From the cell containing the given text, extract its center point as [x, y] coordinate. 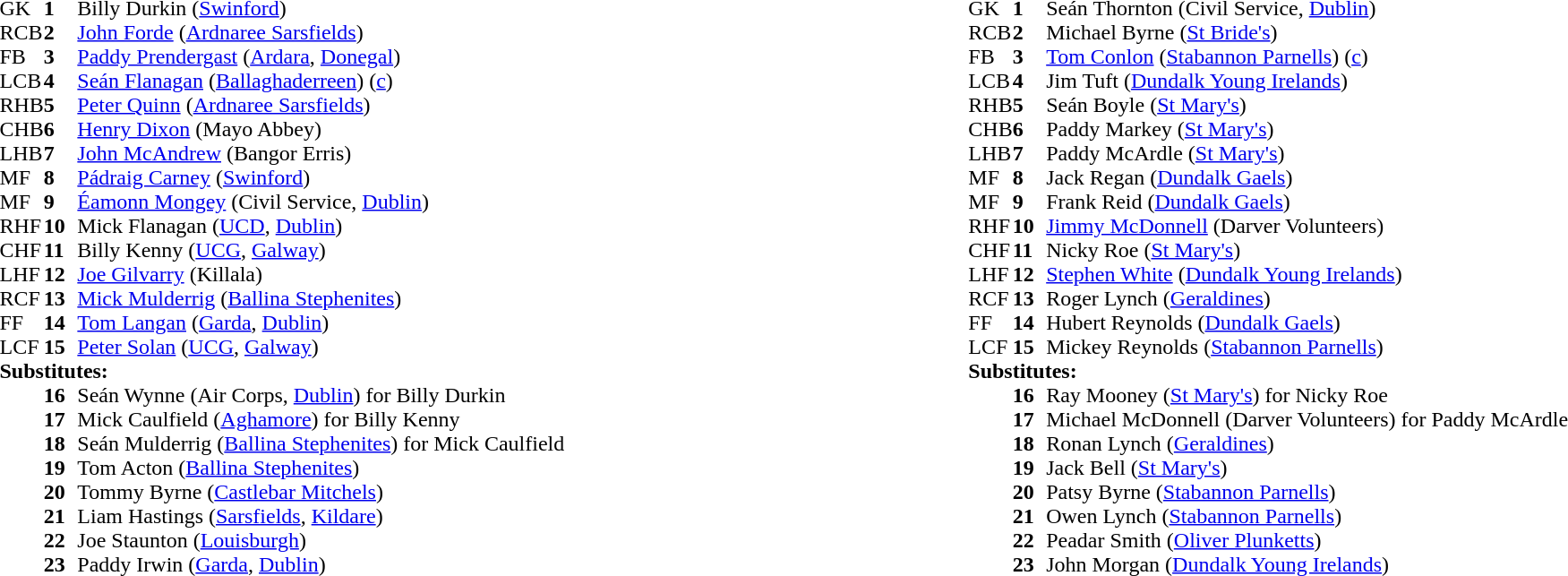
Michael McDonnell (Darver Volunteers) for Paddy McArdle [1307, 419]
Seán Boyle (St Mary's) [1307, 106]
Seán Mulderrig (Ballina Stephenites) for Mick Caulfield [321, 444]
John Forde (Ardnaree Sarsfields) [321, 32]
John McAndrew (Bangor Erris) [321, 154]
Paddy Prendergast (Ardara, Donegal) [321, 57]
Pádraig Carney (Swinford) [321, 177]
Jack Bell (St Mary's) [1307, 468]
Mick Mulderrig (Ballina Stephenites) [321, 299]
Jimmy McDonnell (Darver Volunteers) [1307, 226]
Henry Dixon (Mayo Abbey) [321, 129]
Michael Byrne (St Bride's) [1307, 32]
Éamonn Mongey (Civil Service, Dublin) [321, 202]
Peter Solan (UCG, Galway) [321, 348]
Mickey Reynolds (Stabannon Parnells) [1307, 348]
Tom Conlon (Stabannon Parnells) (c) [1307, 57]
Mick Flanagan (UCD, Dublin) [321, 226]
Mick Caulfield (Aghamore) for Billy Kenny [321, 419]
Liam Hastings (Sarsfields, Kildare) [321, 516]
Owen Lynch (Stabannon Parnells) [1307, 516]
Roger Lynch (Geraldines) [1307, 299]
Joe Gilvarry (Killala) [321, 274]
Jack Regan (Dundalk Gaels) [1307, 177]
Peadar Smith (Oliver Plunketts) [1307, 541]
Joe Staunton (Louisburgh) [321, 541]
Jim Tuft (Dundalk Young Irelands) [1307, 81]
Paddy McArdle (St Mary's) [1307, 154]
Tom Acton (Ballina Stephenites) [321, 468]
Tom Langan (Garda, Dublin) [321, 322]
Nicky Roe (St Mary's) [1307, 251]
Stephen White (Dundalk Young Irelands) [1307, 274]
Ronan Lynch (Geraldines) [1307, 444]
Ray Mooney (St Mary's) for Nicky Roe [1307, 396]
John Morgan (Dundalk Young Irelands) [1307, 564]
Tommy Byrne (Castlebar Mitchels) [321, 493]
Seán Wynne (Air Corps, Dublin) for Billy Durkin [321, 396]
Seán Flanagan (Ballaghaderreen) (c) [321, 81]
Patsy Byrne (Stabannon Parnells) [1307, 493]
Peter Quinn (Ardnaree Sarsfields) [321, 106]
Paddy Irwin (Garda, Dublin) [321, 564]
Frank Reid (Dundalk Gaels) [1307, 202]
Paddy Markey (St Mary's) [1307, 129]
Billy Kenny (UCG, Galway) [321, 251]
Hubert Reynolds (Dundalk Gaels) [1307, 322]
